Capture the cell that displays the provided text and extract its (X, Y) central coordinate. 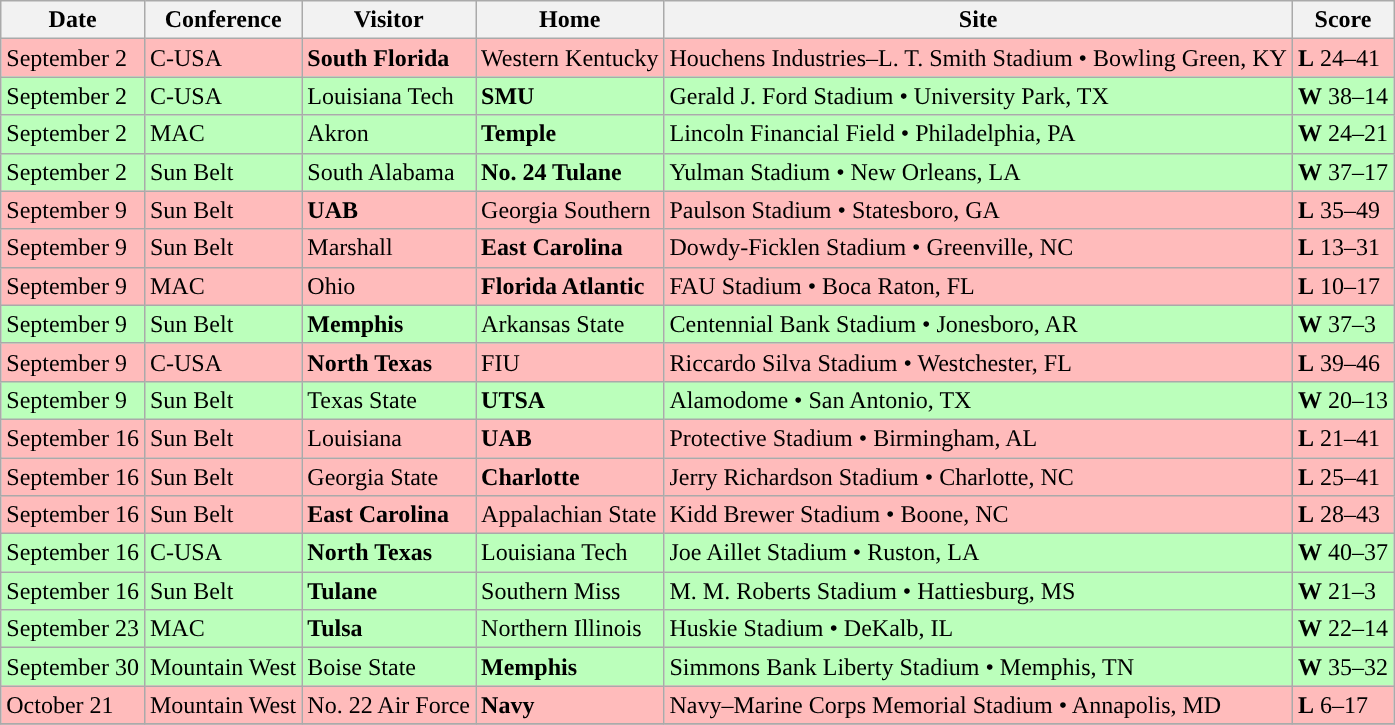
Site (978, 20)
Charlotte (570, 477)
Alamodome • San Antonio, TX (978, 400)
L 24–41 (1342, 58)
Lincoln Financial Field • Philadelphia, PA (978, 134)
W 35–32 (1342, 667)
W 37–17 (1342, 172)
Louisiana (389, 438)
SMU (570, 96)
No. 22 Air Force (389, 705)
September 30 (73, 667)
Paulson Stadium • Statesboro, GA (978, 210)
L 13–31 (1342, 248)
September 23 (73, 629)
L 21–41 (1342, 438)
Kidd Brewer Stadium • Boone, NC (978, 515)
W 22–14 (1342, 629)
Tulsa (389, 629)
Joe Aillet Stadium • Ruston, LA (978, 553)
No. 24 Tulane (570, 172)
Western Kentucky (570, 58)
Conference (222, 20)
Temple (570, 134)
Northern Illinois (570, 629)
L 39–46 (1342, 362)
W 40–37 (1342, 553)
Dowdy-Ficklen Stadium • Greenville, NC (978, 248)
L 10–17 (1342, 286)
Yulman Stadium • New Orleans, LA (978, 172)
October 21 (73, 705)
Protective Stadium • Birmingham, AL (978, 438)
UTSA (570, 400)
Georgia Southern (570, 210)
Gerald J. Ford Stadium • University Park, TX (978, 96)
Arkansas State (570, 324)
L 25–41 (1342, 477)
Navy–Marine Corps Memorial Stadium • Annapolis, MD (978, 705)
Florida Atlantic (570, 286)
Navy (570, 705)
Akron (389, 134)
Riccardo Silva Stadium • Westchester, FL (978, 362)
Score (1342, 20)
Visitor (389, 20)
FIU (570, 362)
Houchens Industries–L. T. Smith Stadium • Bowling Green, KY (978, 58)
Ohio (389, 286)
Centennial Bank Stadium • Jonesboro, AR (978, 324)
W 24–21 (1342, 134)
L 28–43 (1342, 515)
M. M. Roberts Stadium • Hattiesburg, MS (978, 591)
Jerry Richardson Stadium • Charlotte, NC (978, 477)
L 35–49 (1342, 210)
Huskie Stadium • DeKalb, IL (978, 629)
FAU Stadium • Boca Raton, FL (978, 286)
W 21–3 (1342, 591)
Southern Miss (570, 591)
Marshall (389, 248)
W 38–14 (1342, 96)
Home (570, 20)
South Florida (389, 58)
Texas State (389, 400)
Date (73, 20)
Simmons Bank Liberty Stadium • Memphis, TN (978, 667)
Georgia State (389, 477)
W 37–3 (1342, 324)
Tulane (389, 591)
W 20–13 (1342, 400)
South Alabama (389, 172)
L 6–17 (1342, 705)
Boise State (389, 667)
Appalachian State (570, 515)
